Capture the cell that displays the provided text and extract its (x, y) central coordinate. 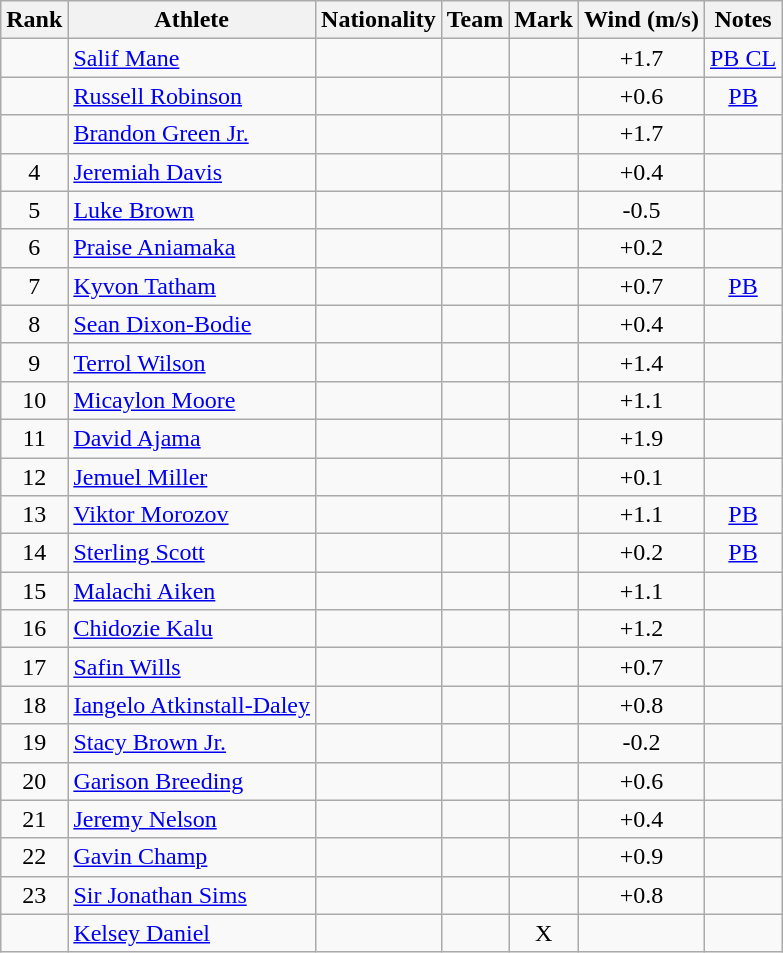
Gavin Champ (192, 857)
Mark (544, 20)
22 (34, 857)
Brandon Green Jr. (192, 134)
Iangelo Atkinstall-Daley (192, 705)
Sir Jonathan Sims (192, 895)
Team (475, 20)
Nationality (379, 20)
Stacy Brown Jr. (192, 743)
PB CL (742, 58)
12 (34, 477)
Malachi Aiken (192, 591)
Luke Brown (192, 210)
Salif Mane (192, 58)
10 (34, 400)
17 (34, 667)
9 (34, 362)
Jeremiah Davis (192, 172)
Praise Aniamaka (192, 248)
6 (34, 248)
Athlete (192, 20)
Wind (m/s) (642, 20)
23 (34, 895)
11 (34, 438)
-0.5 (642, 210)
+0.1 (642, 477)
15 (34, 591)
Chidozie Kalu (192, 629)
8 (34, 324)
+1.2 (642, 629)
Russell Robinson (192, 96)
21 (34, 819)
20 (34, 781)
+1.4 (642, 362)
+1.9 (642, 438)
Rank (34, 20)
David Ajama (192, 438)
Micaylon Moore (192, 400)
-0.2 (642, 743)
14 (34, 553)
Sterling Scott (192, 553)
Kyvon Tatham (192, 286)
13 (34, 515)
Safin Wills (192, 667)
19 (34, 743)
Jeremy Nelson (192, 819)
X (544, 933)
+0.9 (642, 857)
Jemuel Miller (192, 477)
5 (34, 210)
Sean Dixon-Bodie (192, 324)
7 (34, 286)
4 (34, 172)
18 (34, 705)
Viktor Morozov (192, 515)
Terrol Wilson (192, 362)
Notes (742, 20)
16 (34, 629)
Kelsey Daniel (192, 933)
Garison Breeding (192, 781)
